Identify which cell holds the provided text, then report its (x, y) central coordinate. 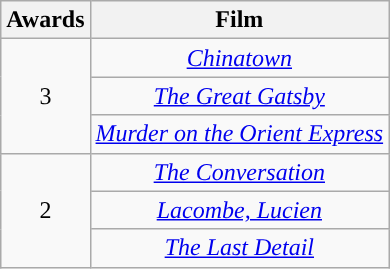
The Conversation (240, 172)
Lacombe, Lucien (240, 210)
Film (240, 20)
Chinatown (240, 58)
The Great Gatsby (240, 96)
Murder on the Orient Express (240, 134)
3 (46, 96)
2 (46, 210)
The Last Detail (240, 248)
Awards (46, 20)
